Find where the given text appears and provide that cell's center as [x, y] coordinate. 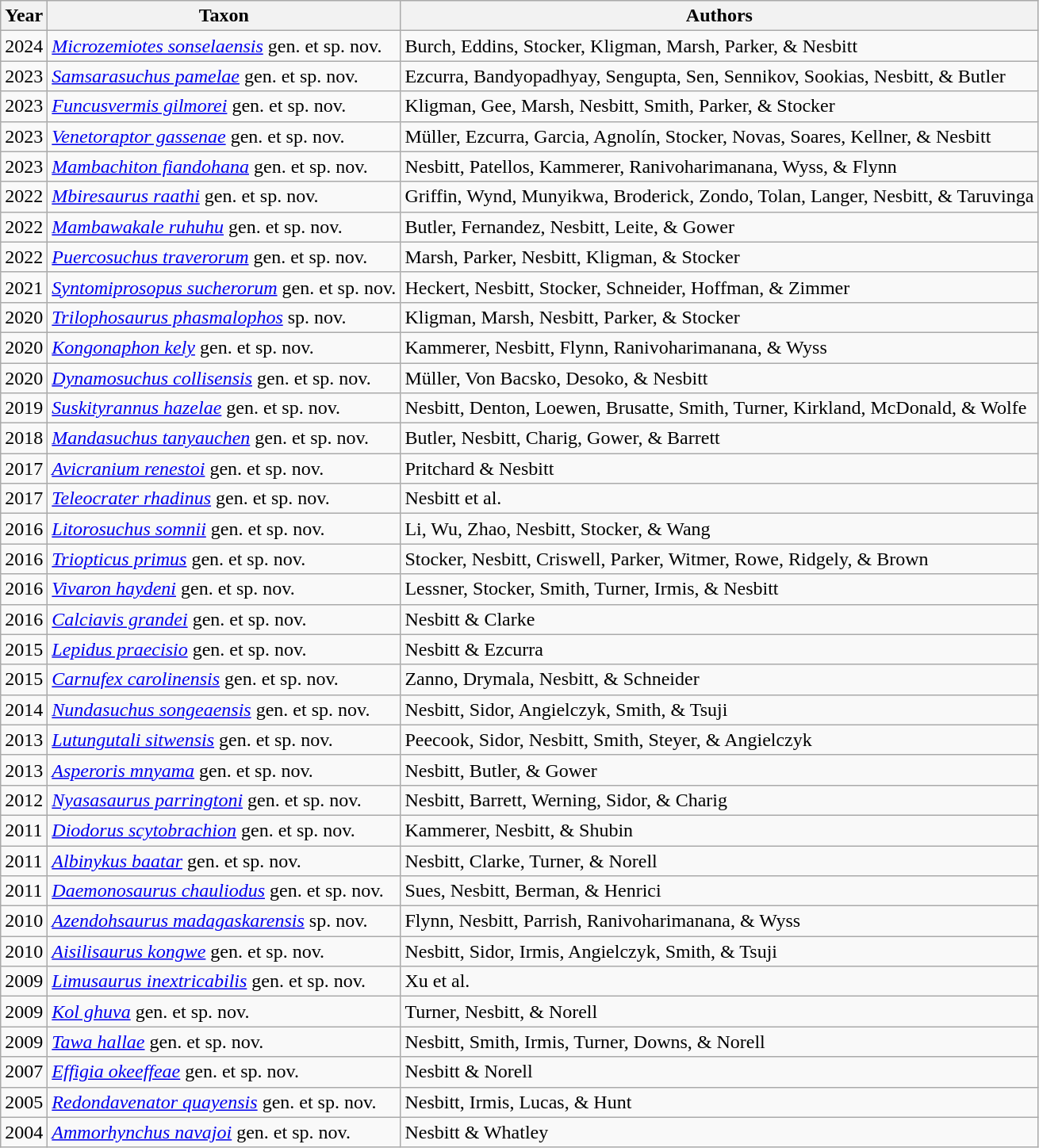
Kligman, Marsh, Nesbitt, Parker, & Stocker [719, 317]
2014 [24, 710]
Litorosuchus somnii gen. et sp. nov. [224, 529]
Albinykus baatar gen. et sp. nov. [224, 860]
Burch, Eddins, Stocker, Kligman, Marsh, Parker, & Nesbitt [719, 46]
Marsh, Parker, Nesbitt, Kligman, & Stocker [719, 257]
Limusaurus inextricabilis gen. et sp. nov. [224, 982]
2024 [24, 46]
Müller, Von Bacsko, Desoko, & Nesbitt [719, 378]
Kammerer, Nesbitt, Flynn, Ranivoharimanana, & Wyss [719, 347]
Butler, Nesbitt, Charig, Gower, & Barrett [719, 438]
Mbiresaurus raathi gen. et sp. nov. [224, 197]
Teleocrater rhadinus gen. et sp. nov. [224, 499]
Diodorus scytobrachion gen. et sp. nov. [224, 830]
Authors [719, 16]
Peecook, Sidor, Nesbitt, Smith, Steyer, & Angielczyk [719, 740]
Ammorhynchus navajoi gen. et sp. nov. [224, 1132]
Microzemiotes sonselaensis gen. et sp. nov. [224, 46]
Turner, Nesbitt, & Norell [719, 1012]
Xu et al. [719, 982]
Vivaron haydeni gen. et sp. nov. [224, 589]
Kligman, Gee, Marsh, Nesbitt, Smith, Parker, & Stocker [719, 106]
Heckert, Nesbitt, Stocker, Schneider, Hoffman, & Zimmer [719, 287]
Kongonaphon kely gen. et sp. nov. [224, 347]
Effigia okeeffeae gen. et sp. nov. [224, 1072]
Nesbitt, Barrett, Werning, Sidor, & Charig [719, 800]
Syntomiprosopus sucherorum gen. et sp. nov. [224, 287]
2007 [24, 1072]
Nesbitt, Butler, & Gower [719, 770]
Zanno, Drymala, Nesbitt, & Schneider [719, 679]
2004 [24, 1132]
Venetoraptor gassenae gen. et sp. nov. [224, 136]
2019 [24, 408]
Year [24, 16]
Müller, Ezcurra, Garcia, Agnolín, Stocker, Novas, Soares, Kellner, & Nesbitt [719, 136]
Aisilisaurus kongwe gen. et sp. nov. [224, 951]
Nesbitt et al. [719, 499]
Dynamosuchus collisensis gen. et sp. nov. [224, 378]
Lepidus praecisio gen. et sp. nov. [224, 649]
Azendohsaurus madagaskarensis sp. nov. [224, 921]
Pritchard & Nesbitt [719, 469]
Nesbitt, Denton, Loewen, Brusatte, Smith, Turner, Kirkland, McDonald, & Wolfe [719, 408]
2018 [24, 438]
Nesbitt, Sidor, Angielczyk, Smith, & Tsuji [719, 710]
Flynn, Nesbitt, Parrish, Ranivoharimanana, & Wyss [719, 921]
Nundasuchus songeaensis gen. et sp. nov. [224, 710]
Mambawakale ruhuhu gen. et sp. nov. [224, 227]
Ezcurra, Bandyopadhyay, Sengupta, Sen, Sennikov, Sookias, Nesbitt, & Butler [719, 76]
Tawa hallae gen. et sp. nov. [224, 1042]
Daemonosaurus chauliodus gen. et sp. nov. [224, 891]
Samsarasuchus pamelae gen. et sp. nov. [224, 76]
2005 [24, 1102]
Kammerer, Nesbitt, & Shubin [719, 830]
Puercosuchus traverorum gen. et sp. nov. [224, 257]
Taxon [224, 16]
Nesbitt & Ezcurra [719, 649]
Trilophosaurus phasmalophos sp. nov. [224, 317]
Nesbitt, Smith, Irmis, Turner, Downs, & Norell [719, 1042]
Li, Wu, Zhao, Nesbitt, Stocker, & Wang [719, 529]
Sues, Nesbitt, Berman, & Henrici [719, 891]
Mandasuchus tanyauchen gen. et sp. nov. [224, 438]
Calciavis grandei gen. et sp. nov. [224, 619]
Stocker, Nesbitt, Criswell, Parker, Witmer, Rowe, Ridgely, & Brown [719, 559]
Asperoris mnyama gen. et sp. nov. [224, 770]
Nyasasaurus parringtoni gen. et sp. nov. [224, 800]
Suskityrannus hazelae gen. et sp. nov. [224, 408]
Lutungutali sitwensis gen. et sp. nov. [224, 740]
Carnufex carolinensis gen. et sp. nov. [224, 679]
Kol ghuva gen. et sp. nov. [224, 1012]
Butler, Fernandez, Nesbitt, Leite, & Gower [719, 227]
Funcusvermis gilmorei gen. et sp. nov. [224, 106]
Nesbitt, Irmis, Lucas, & Hunt [719, 1102]
Nesbitt & Whatley [719, 1132]
Mambachiton fiandohana gen. et sp. nov. [224, 166]
Redondavenator quayensis gen. et sp. nov. [224, 1102]
Lessner, Stocker, Smith, Turner, Irmis, & Nesbitt [719, 589]
Nesbitt & Clarke [719, 619]
Nesbitt, Clarke, Turner, & Norell [719, 860]
Nesbitt & Norell [719, 1072]
2012 [24, 800]
Nesbitt, Patellos, Kammerer, Ranivoharimanana, Wyss, & Flynn [719, 166]
Nesbitt, Sidor, Irmis, Angielczyk, Smith, & Tsuji [719, 951]
Avicranium renestoi gen. et sp. nov. [224, 469]
Griffin, Wynd, Munyikwa, Broderick, Zondo, Tolan, Langer, Nesbitt, & Taruvinga [719, 197]
2021 [24, 287]
Triopticus primus gen. et sp. nov. [224, 559]
